Search for the cell housing the specified text and yield its (x, y) center coordinate. 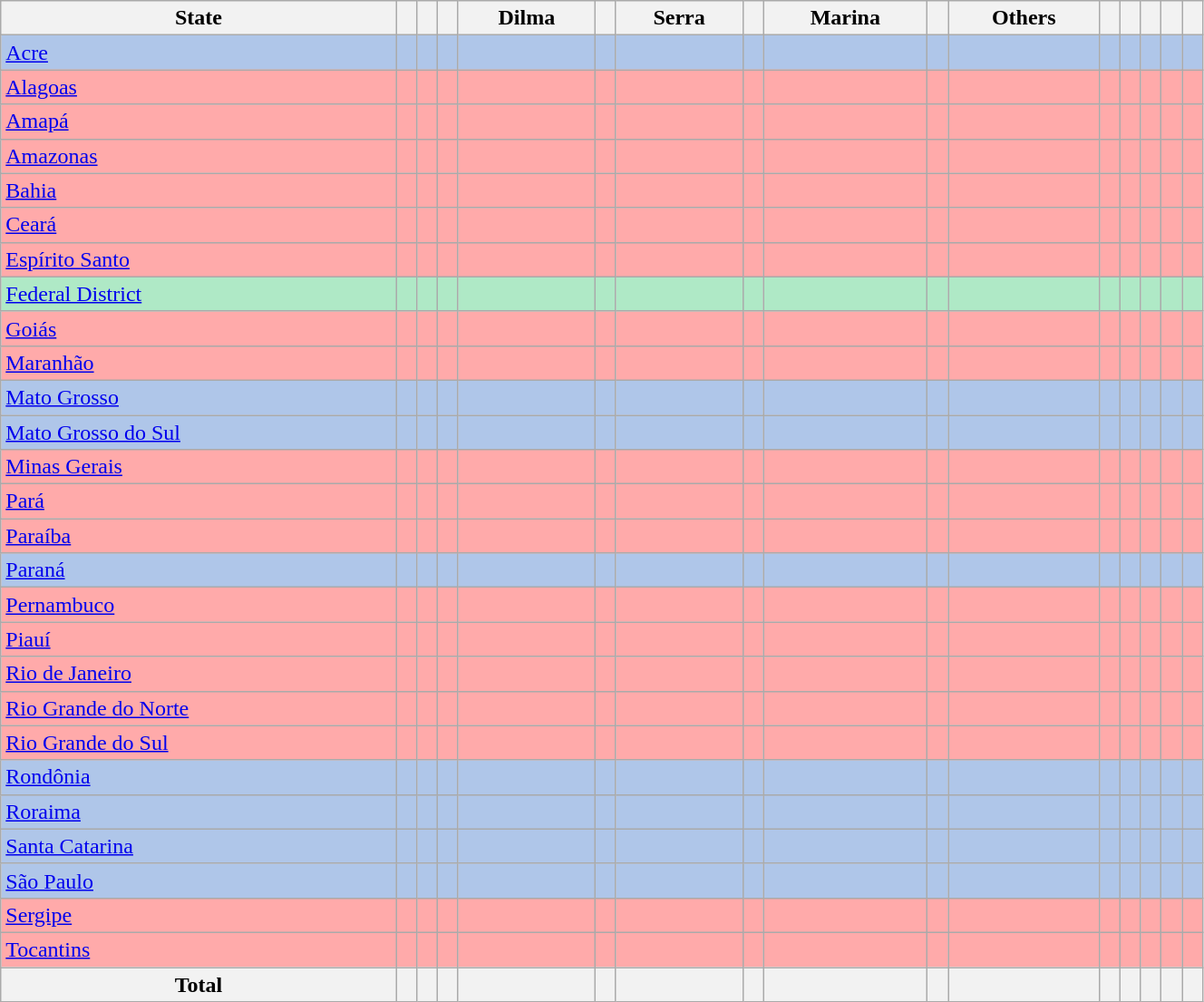
Others (1024, 18)
Bahia (199, 190)
Total (199, 984)
Federal District (199, 294)
Alagoas (199, 87)
Pará (199, 501)
Mato Grosso (199, 397)
Amapá (199, 122)
Acre (199, 53)
Maranhão (199, 363)
Dilma (526, 18)
Paraíba (199, 536)
Marina (845, 18)
Roraima (199, 812)
São Paulo (199, 880)
Espírito Santo (199, 259)
Minas Gerais (199, 467)
Santa Catarina (199, 846)
State (199, 18)
Pernambuco (199, 605)
Rio de Janeiro (199, 674)
Amazonas (199, 156)
Mato Grosso do Sul (199, 433)
Paraná (199, 570)
Sergipe (199, 915)
Goiás (199, 328)
Piauí (199, 639)
Rio Grande do Norte (199, 708)
Rio Grande do Sul (199, 743)
Serra (679, 18)
Rondônia (199, 777)
Ceará (199, 225)
Tocantins (199, 949)
